Provide the [X, Y] coordinate of the cell's center where the given text is located.  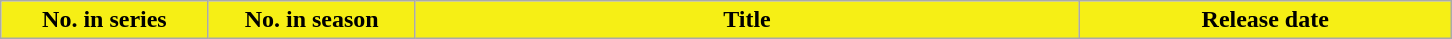
No. in season [312, 20]
Title [746, 20]
Release date [1266, 20]
No. in series [104, 20]
